Identify which cell holds the provided text, then report its (X, Y) central coordinate. 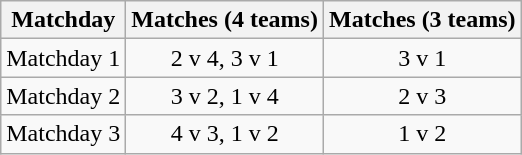
Matchday 3 (64, 134)
Matchday (64, 20)
3 v 1 (422, 58)
1 v 2 (422, 134)
Matches (4 teams) (225, 20)
2 v 4, 3 v 1 (225, 58)
Matchday 1 (64, 58)
4 v 3, 1 v 2 (225, 134)
2 v 3 (422, 96)
Matches (3 teams) (422, 20)
3 v 2, 1 v 4 (225, 96)
Matchday 2 (64, 96)
